Extract the (X, Y) coordinate from the center of the cell holding the provided text.  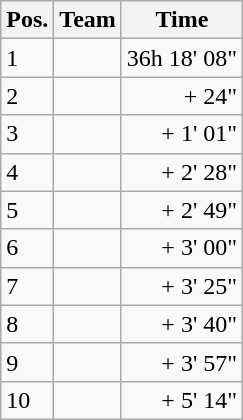
3 (28, 134)
Team (88, 20)
+ 3' 00" (182, 248)
7 (28, 286)
1 (28, 58)
8 (28, 324)
2 (28, 96)
+ 5' 14" (182, 400)
36h 18' 08" (182, 58)
+ 3' 25" (182, 286)
+ 24" (182, 96)
+ 2' 28" (182, 172)
+ 3' 40" (182, 324)
5 (28, 210)
+ 3' 57" (182, 362)
Pos. (28, 20)
+ 2' 49" (182, 210)
10 (28, 400)
6 (28, 248)
4 (28, 172)
9 (28, 362)
Time (182, 20)
+ 1' 01" (182, 134)
